Locate the cell with the specified text and output its [X, Y] center coordinate. 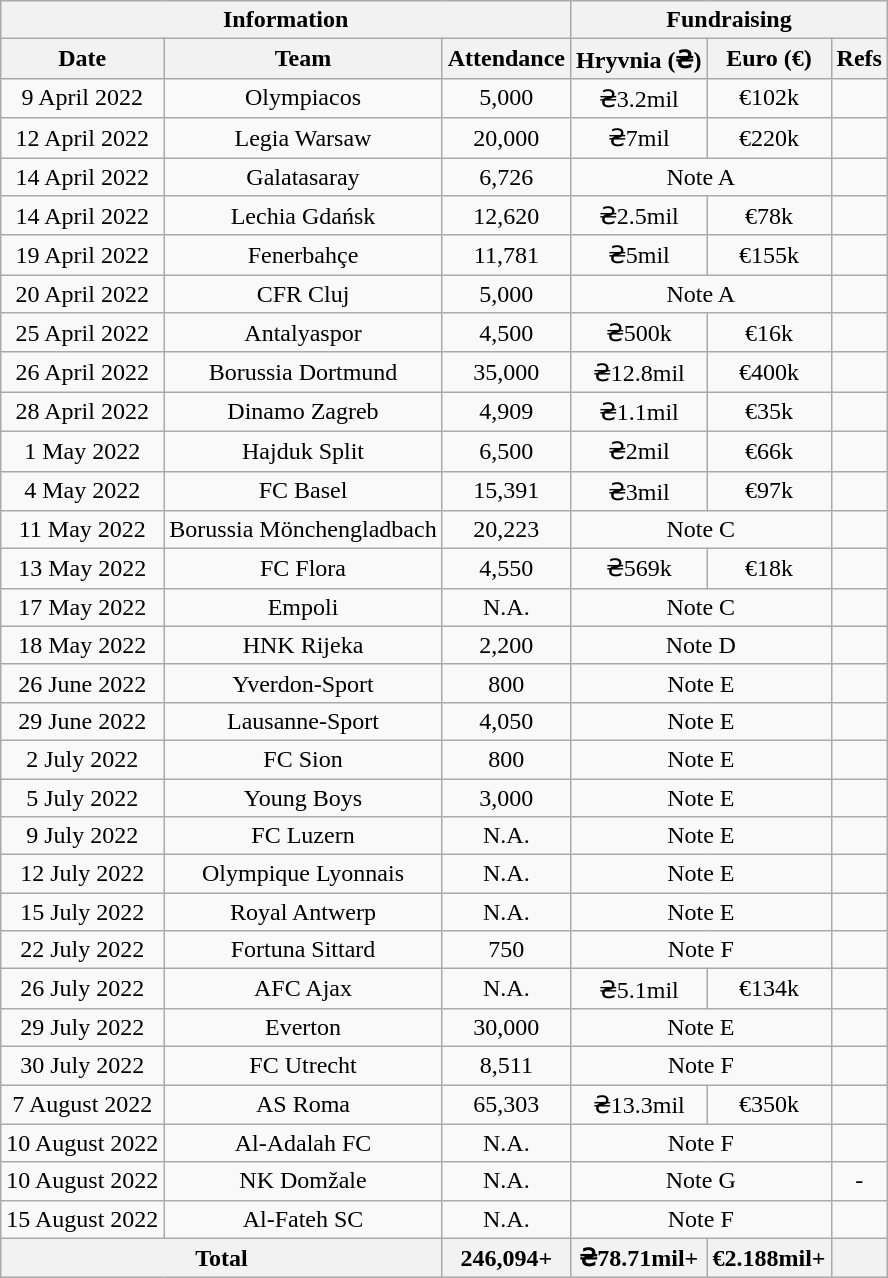
26 April 2022 [82, 372]
₴7mil [639, 138]
₴3mil [639, 491]
6,500 [506, 451]
17 May 2022 [82, 607]
₴2mil [639, 451]
2 July 2022 [82, 759]
246,094+ [506, 1258]
4,909 [506, 412]
Attendance [506, 59]
6,726 [506, 177]
Legia Warsaw [303, 138]
€35k [769, 412]
Olympiacos [303, 98]
Date [82, 59]
18 May 2022 [82, 645]
Dinamo Zagreb [303, 412]
4,550 [506, 569]
₴2.5mil [639, 216]
Galatasaray [303, 177]
35,000 [506, 372]
Royal Antwerp [303, 912]
12 July 2022 [82, 874]
₴3.2mil [639, 98]
Fenerbahçe [303, 255]
20 April 2022 [82, 294]
₴500k [639, 333]
₴78.71mil+ [639, 1258]
65,303 [506, 1104]
Borussia Dortmund [303, 372]
13 May 2022 [82, 569]
Yverdon-Sport [303, 683]
9 April 2022 [82, 98]
Olympique Lyonnais [303, 874]
19 April 2022 [82, 255]
- [859, 1181]
Young Boys [303, 797]
25 April 2022 [82, 333]
FC Luzern [303, 836]
20,000 [506, 138]
30 July 2022 [82, 1065]
3,000 [506, 797]
₴5mil [639, 255]
HNK Rijeka [303, 645]
Information [286, 20]
€16k [769, 333]
€102k [769, 98]
FC Basel [303, 491]
Note D [701, 645]
4 May 2022 [82, 491]
1 May 2022 [82, 451]
4,500 [506, 333]
8,511 [506, 1065]
€66k [769, 451]
€155k [769, 255]
€134k [769, 989]
₴1.1mil [639, 412]
₴5.1mil [639, 989]
2,200 [506, 645]
₴13.3mil [639, 1104]
22 July 2022 [82, 950]
€18k [769, 569]
Empoli [303, 607]
Borussia Mönchengladbach [303, 530]
AFC Ajax [303, 989]
26 July 2022 [82, 989]
12 April 2022 [82, 138]
Note G [701, 1181]
Team [303, 59]
€78k [769, 216]
Al-Fateh SC [303, 1219]
€350k [769, 1104]
11,781 [506, 255]
15 July 2022 [82, 912]
Everton [303, 1027]
₴569k [639, 569]
FC Sion [303, 759]
20,223 [506, 530]
29 June 2022 [82, 721]
FC Flora [303, 569]
Hryvnia (₴) [639, 59]
Lausanne-Sport [303, 721]
15,391 [506, 491]
30,000 [506, 1027]
AS Roma [303, 1104]
Hajduk Split [303, 451]
Lechia Gdańsk [303, 216]
29 July 2022 [82, 1027]
Al-Adalah FC [303, 1143]
15 August 2022 [82, 1219]
Total [222, 1258]
11 May 2022 [82, 530]
5 July 2022 [82, 797]
Euro (€) [769, 59]
4,050 [506, 721]
750 [506, 950]
12,620 [506, 216]
26 June 2022 [82, 683]
Antalyaspor [303, 333]
₴12.8mil [639, 372]
€400k [769, 372]
7 August 2022 [82, 1104]
€2.188mil+ [769, 1258]
CFR Cluj [303, 294]
Refs [859, 59]
9 July 2022 [82, 836]
28 April 2022 [82, 412]
€220k [769, 138]
€97k [769, 491]
Fortuna Sittard [303, 950]
NK Domžale [303, 1181]
Fundraising [730, 20]
FC Utrecht [303, 1065]
